Extract the [X, Y] coordinate from the center of the cell holding the provided text.  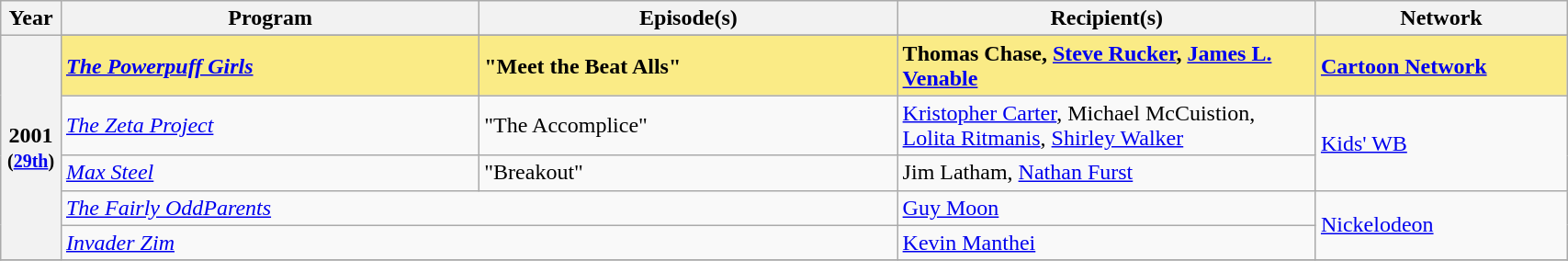
"The Accomplice" [689, 125]
Program [270, 18]
Jim Latham, Nathan Furst [1106, 173]
Kristopher Carter, Michael McCuistion, Lolita Ritmanis, Shirley Walker [1106, 125]
The Zeta Project [270, 125]
Max Steel [270, 173]
"Breakout" [689, 173]
Guy Moon [1106, 208]
Cartoon Network [1440, 66]
Year [31, 18]
2001 (29th) [31, 148]
Network [1440, 18]
Episode(s) [689, 18]
Invader Zim [479, 243]
Kids' WB [1440, 143]
Kevin Manthei [1106, 243]
Nickelodeon [1440, 225]
The Fairly OddParents [479, 208]
Recipient(s) [1106, 18]
Thomas Chase, Steve Rucker, James L. Venable [1106, 66]
The Powerpuff Girls [270, 66]
"Meet the Beat Alls" [689, 66]
